Locate the cell with the specified text and output its [x, y] center coordinate. 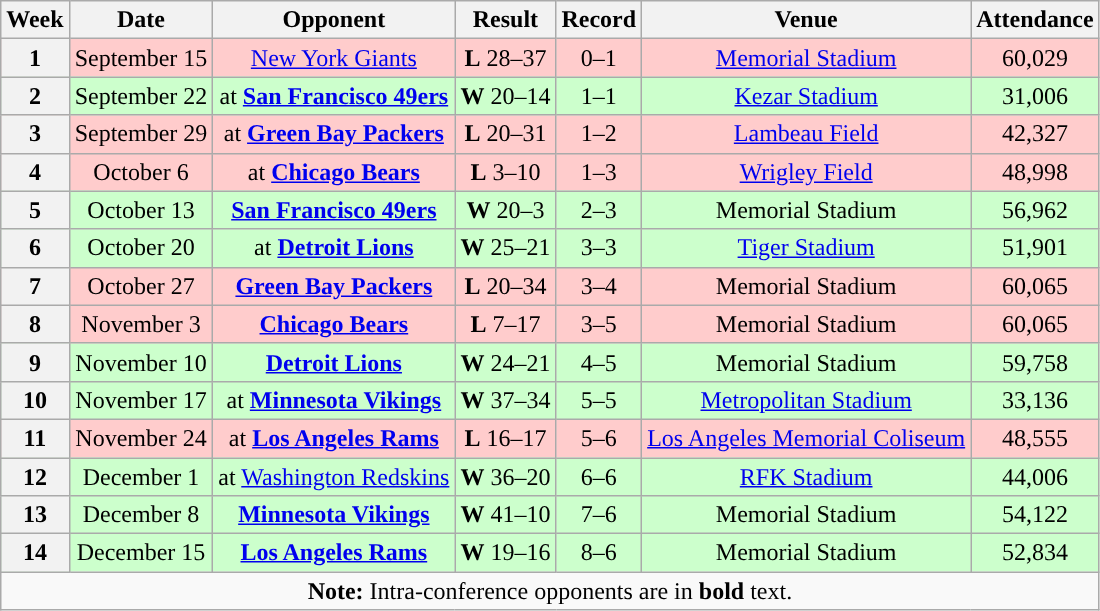
W 36–20 [506, 477]
10 [35, 400]
at Green Bay Packers [334, 134]
November 17 [141, 400]
L 3–10 [506, 172]
52,834 [1035, 553]
L 20–34 [506, 286]
12 [35, 477]
9 [35, 362]
11 [35, 438]
Wrigley Field [806, 172]
59,758 [1035, 362]
Green Bay Packers [334, 286]
5–5 [599, 400]
8–6 [599, 553]
56,962 [1035, 210]
48,555 [1035, 438]
Opponent [334, 20]
W 20–14 [506, 96]
RFK Stadium [806, 477]
Date [141, 20]
L 7–17 [506, 324]
2–3 [599, 210]
1 [35, 58]
September 15 [141, 58]
at Detroit Lions [334, 248]
0–1 [599, 58]
L 20–31 [506, 134]
1–2 [599, 134]
Metropolitan Stadium [806, 400]
5 [35, 210]
W 24–21 [506, 362]
L 16–17 [506, 438]
Minnesota Vikings [334, 515]
W 41–10 [506, 515]
November 3 [141, 324]
at Los Angeles Rams [334, 438]
Lambeau Field [806, 134]
6–6 [599, 477]
54,122 [1035, 515]
December 8 [141, 515]
November 10 [141, 362]
6 [35, 248]
Week [35, 20]
December 15 [141, 553]
48,998 [1035, 172]
at Washington Redskins [334, 477]
3–5 [599, 324]
at Minnesota Vikings [334, 400]
Detroit Lions [334, 362]
8 [35, 324]
7–6 [599, 515]
1–1 [599, 96]
Los Angeles Memorial Coliseum [806, 438]
3 [35, 134]
Note: Intra-conference opponents are in bold text. [550, 591]
Attendance [1035, 20]
44,006 [1035, 477]
October 27 [141, 286]
Venue [806, 20]
W 20–3 [506, 210]
1–3 [599, 172]
42,327 [1035, 134]
L 28–37 [506, 58]
at San Francisco 49ers [334, 96]
November 24 [141, 438]
60,029 [1035, 58]
December 1 [141, 477]
Tiger Stadium [806, 248]
at Chicago Bears [334, 172]
W 25–21 [506, 248]
Kezar Stadium [806, 96]
September 22 [141, 96]
W 37–34 [506, 400]
W 19–16 [506, 553]
13 [35, 515]
4–5 [599, 362]
Result [506, 20]
31,006 [1035, 96]
7 [35, 286]
Chicago Bears [334, 324]
October 13 [141, 210]
San Francisco 49ers [334, 210]
October 20 [141, 248]
3–3 [599, 248]
4 [35, 172]
5–6 [599, 438]
3–4 [599, 286]
New York Giants [334, 58]
Los Angeles Rams [334, 553]
51,901 [1035, 248]
September 29 [141, 134]
33,136 [1035, 400]
14 [35, 553]
Record [599, 20]
October 6 [141, 172]
2 [35, 96]
